Pinpoint the cell where the given text exists, returning its (X, Y) midpoint coordinate. 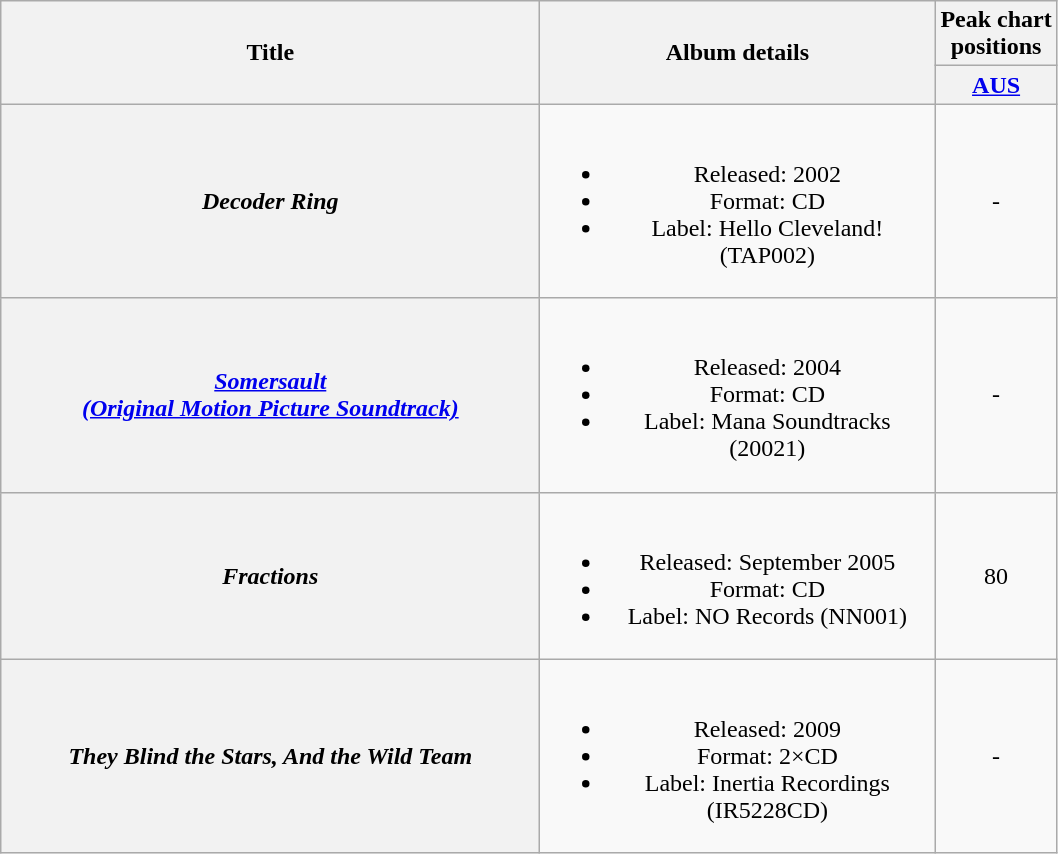
Decoder Ring (270, 201)
Released: September 2005Format: CDLabel: NO Records (NN001) (738, 576)
They Blind the Stars, And the Wild Team (270, 756)
Fractions (270, 576)
80 (996, 576)
Album details (738, 52)
AUS (996, 85)
Peak chartpositions (996, 34)
Released: 2004Format: CDLabel: Mana Soundtracks (20021) (738, 395)
Title (270, 52)
Released: 2009Format: 2×CDLabel: Inertia Recordings (IR5228CD) (738, 756)
Somersault (Original Motion Picture Soundtrack) (270, 395)
Released: 2002Format: CDLabel: Hello Cleveland! (TAP002) (738, 201)
